Find where the given text appears and provide that cell's center as [x, y] coordinate. 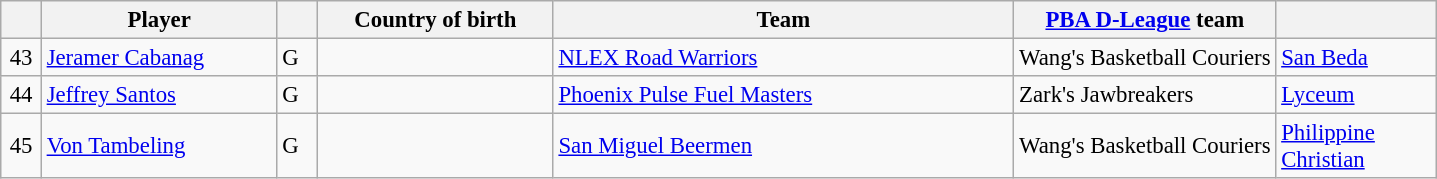
Jeramer Cabanag [159, 58]
San Miguel Beermen [784, 146]
Country of birth [436, 20]
45 [22, 146]
Philippine Christian [1356, 146]
Phoenix Pulse Fuel Masters [784, 95]
San Beda [1356, 58]
Player [159, 20]
44 [22, 95]
43 [22, 58]
Lyceum [1356, 95]
Zark's Jawbreakers [1145, 95]
NLEX Road Warriors [784, 58]
PBA D-League team [1145, 20]
Von Tambeling [159, 146]
Team [784, 20]
Jeffrey Santos [159, 95]
